Output the [x, y] coordinate of the center of the cell containing the given text.  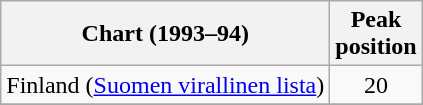
20 [376, 85]
Finland (Suomen virallinen lista) [166, 85]
Chart (1993–94) [166, 34]
Peakposition [376, 34]
